From the cell containing the given text, extract its center point as (X, Y) coordinate. 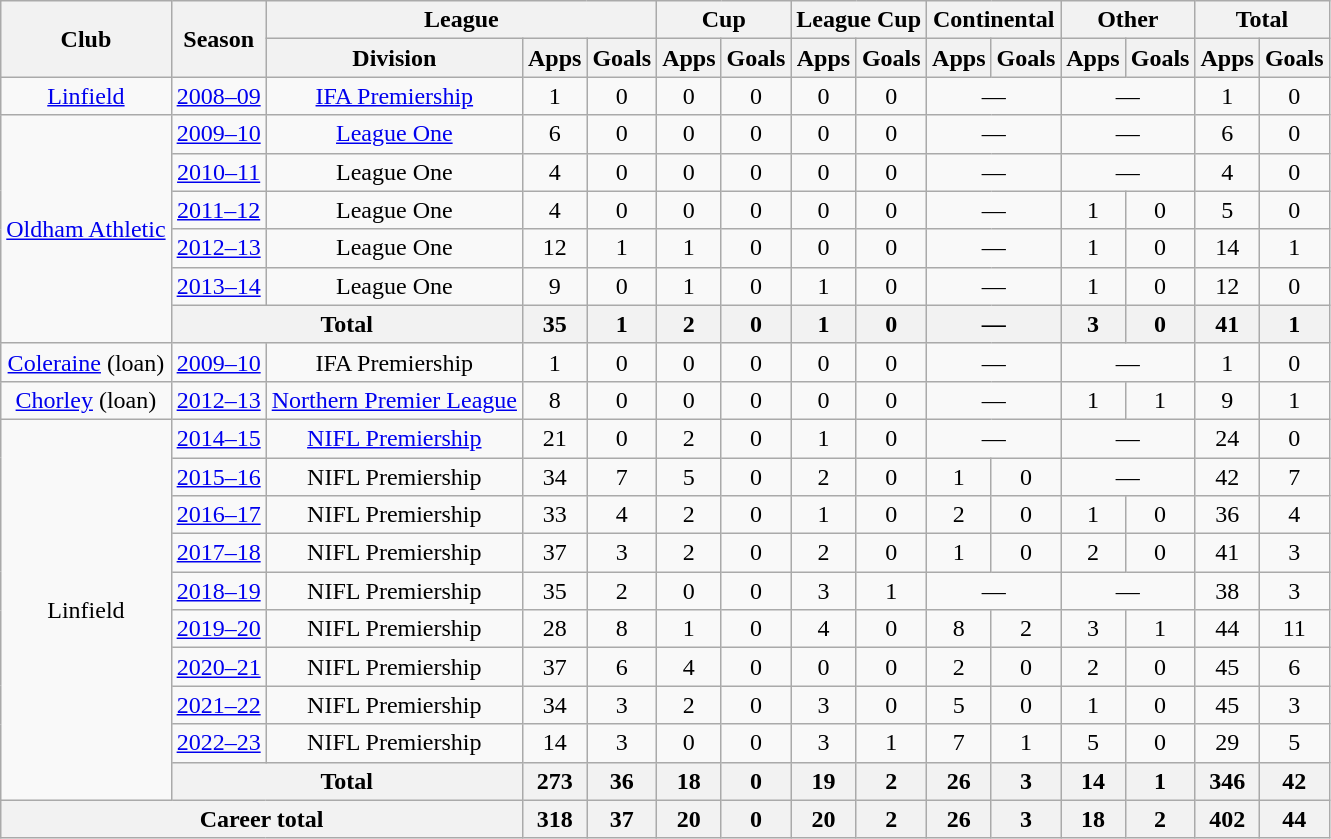
38 (1227, 591)
19 (824, 781)
2008–09 (218, 96)
Division (394, 58)
2020–21 (218, 667)
2016–17 (218, 515)
2014–15 (218, 438)
Chorley (loan) (86, 400)
2015–16 (218, 477)
28 (554, 629)
24 (1227, 438)
Other (1128, 20)
2013–14 (218, 286)
2019–20 (218, 629)
Continental (994, 20)
League Cup (859, 20)
League (461, 20)
2010–11 (218, 172)
Coleraine (loan) (86, 362)
346 (1227, 781)
Career total (262, 819)
402 (1227, 819)
273 (554, 781)
2022–23 (218, 743)
Season (218, 39)
Cup (724, 20)
2017–18 (218, 553)
33 (554, 515)
Club (86, 39)
2011–12 (218, 210)
Northern Premier League (394, 400)
2021–22 (218, 705)
318 (554, 819)
29 (1227, 743)
Oldham Athletic (86, 229)
21 (554, 438)
2018–19 (218, 591)
11 (1294, 629)
